From the cell containing the given text, extract its center point as (x, y) coordinate. 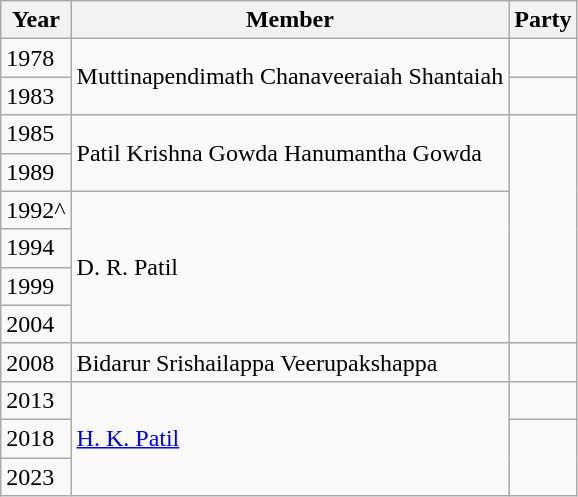
Member (290, 20)
D. R. Patil (290, 267)
1985 (36, 134)
2023 (36, 477)
Bidarur Srishailappa Veerupakshappa (290, 362)
Patil Krishna Gowda Hanumantha Gowda (290, 153)
Party (543, 20)
1989 (36, 172)
H. K. Patil (290, 438)
Year (36, 20)
2013 (36, 400)
1978 (36, 58)
1992^ (36, 210)
Muttinapendimath Chanaveeraiah Shantaiah (290, 77)
2018 (36, 438)
2004 (36, 324)
2008 (36, 362)
1999 (36, 286)
1983 (36, 96)
1994 (36, 248)
